Return the (x, y) coordinate for the center point of the cell that contains the specified text.  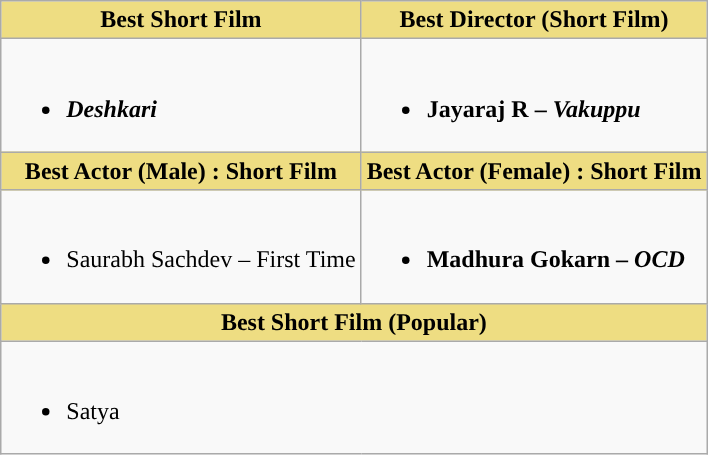
Madhura Gokarn – OCD (534, 246)
Deshkari (181, 96)
Best Director (Short Film) (534, 20)
Saurabh Sachdev – First Time (181, 246)
Best Short Film (181, 20)
Best Actor (Female) : Short Film (534, 171)
Jayaraj R – Vakuppu (534, 96)
Best Actor (Male) : Short Film (181, 171)
Satya (354, 398)
Best Short Film (Popular) (354, 322)
